Detect which cell encompasses the target text, then output its (X, Y) center coordinate. 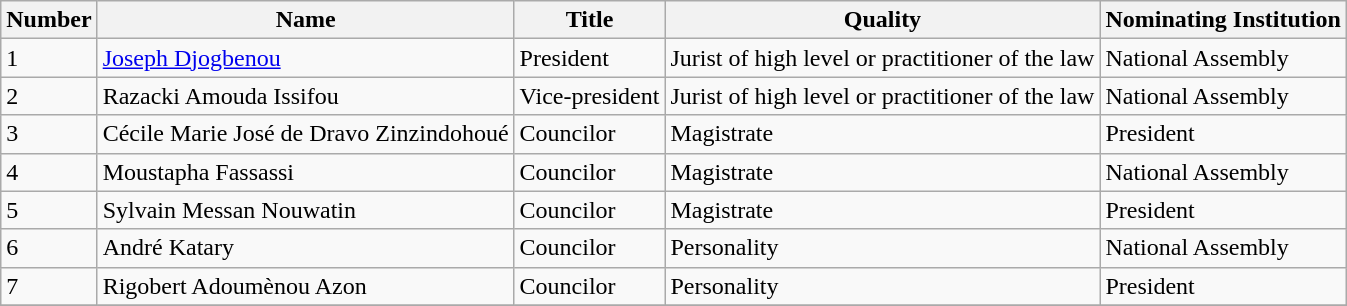
7 (49, 286)
Rigobert Adoumènou Azon (306, 286)
Quality (882, 20)
1 (49, 58)
Cécile Marie José de Dravo Zinzindohoué (306, 134)
André Katary (306, 248)
3 (49, 134)
Name (306, 20)
4 (49, 172)
Sylvain Messan Nouwatin (306, 210)
Vice-president (590, 96)
5 (49, 210)
Number (49, 20)
Title (590, 20)
Nominating Institution (1223, 20)
Joseph Djogbenou (306, 58)
Moustapha Fassassi (306, 172)
Razacki Amouda Issifou (306, 96)
2 (49, 96)
6 (49, 248)
